Return the (x, y) coordinate for the center point of the cell that contains the specified text.  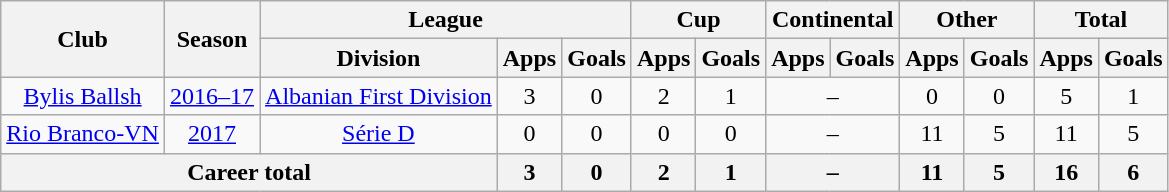
Career total (249, 172)
2016–17 (212, 96)
Division (379, 58)
Cup (698, 20)
Season (212, 39)
League (446, 20)
Série D (379, 134)
6 (1133, 172)
Club (83, 39)
Total (1101, 20)
Rio Branco-VN (83, 134)
Bylis Ballsh (83, 96)
Albanian First Division (379, 96)
16 (1066, 172)
Continental (833, 20)
2017 (212, 134)
Other (967, 20)
